Extract the [x, y] coordinate from the center of the cell holding the provided text.  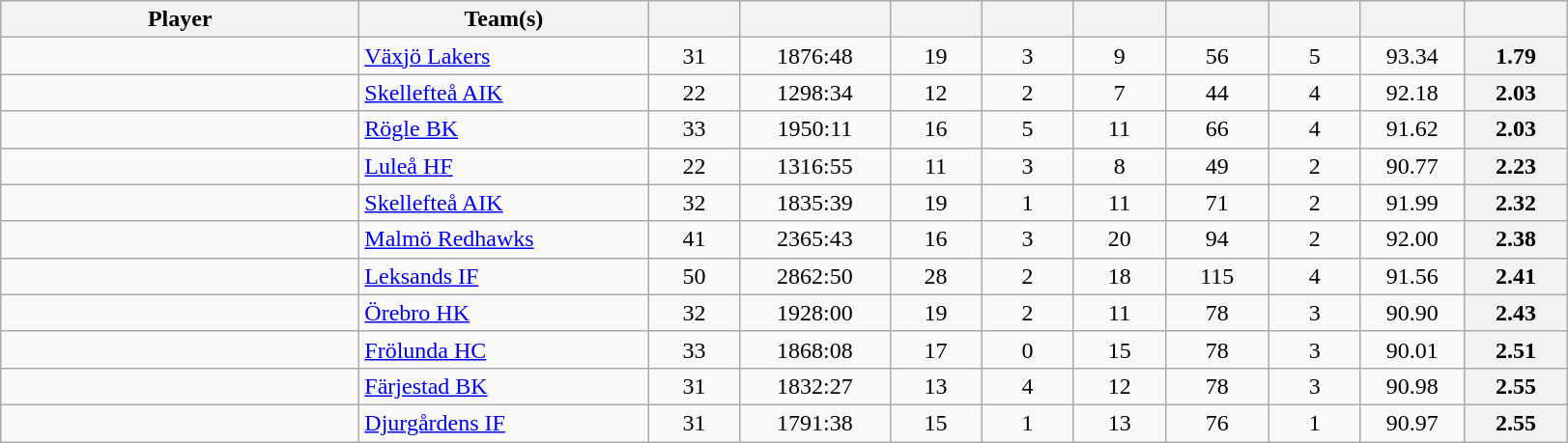
Player [180, 19]
28 [935, 276]
90.97 [1412, 423]
Växjö Lakers [504, 56]
50 [694, 276]
91.62 [1412, 129]
0 [1028, 349]
Örebro HK [504, 313]
2365:43 [815, 239]
66 [1217, 129]
2862:50 [815, 276]
Frölunda HC [504, 349]
94 [1217, 239]
41 [694, 239]
71 [1217, 203]
7 [1119, 93]
Team(s) [504, 19]
Leksands IF [504, 276]
1316:55 [815, 166]
2.43 [1515, 313]
Rögle BK [504, 129]
76 [1217, 423]
115 [1217, 276]
49 [1217, 166]
8 [1119, 166]
90.90 [1412, 313]
18 [1119, 276]
90.77 [1412, 166]
56 [1217, 56]
92.00 [1412, 239]
20 [1119, 239]
1298:34 [815, 93]
93.34 [1412, 56]
1832:27 [815, 386]
1928:00 [815, 313]
17 [935, 349]
Luleå HF [504, 166]
2.32 [1515, 203]
1950:11 [815, 129]
Djurgårdens IF [504, 423]
1835:39 [815, 203]
90.98 [1412, 386]
92.18 [1412, 93]
9 [1119, 56]
1868:08 [815, 349]
44 [1217, 93]
2.41 [1515, 276]
2.38 [1515, 239]
2.51 [1515, 349]
Malmö Redhawks [504, 239]
1791:38 [815, 423]
2.23 [1515, 166]
1.79 [1515, 56]
91.56 [1412, 276]
90.01 [1412, 349]
1876:48 [815, 56]
Färjestad BK [504, 386]
91.99 [1412, 203]
